Extract the (X, Y) coordinate from the center of the cell holding the provided text.  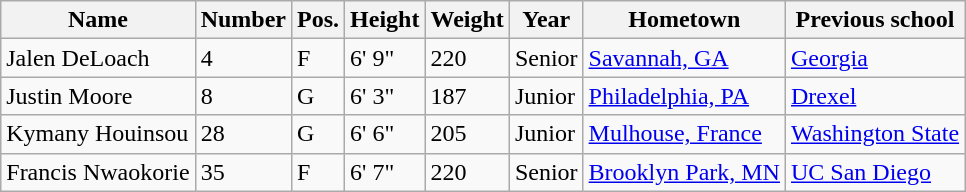
8 (243, 96)
Drexel (874, 96)
Washington State (874, 134)
6' 7" (385, 172)
Kymany Houinsou (98, 134)
6' 3" (385, 96)
6' 9" (385, 58)
35 (243, 172)
Brooklyn Park, MN (684, 172)
Georgia (874, 58)
Pos. (318, 20)
Year (546, 20)
Mulhouse, France (684, 134)
Name (98, 20)
28 (243, 134)
6' 6" (385, 134)
4 (243, 58)
Previous school (874, 20)
Weight (467, 20)
Philadelphia, PA (684, 96)
Savannah, GA (684, 58)
205 (467, 134)
Number (243, 20)
UC San Diego (874, 172)
Justin Moore (98, 96)
Jalen DeLoach (98, 58)
Height (385, 20)
Hometown (684, 20)
Francis Nwaokorie (98, 172)
187 (467, 96)
